Extract the (x, y) coordinate from the center of the cell holding the provided text.  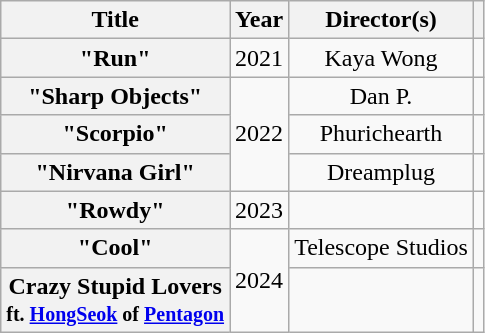
"Scorpio" (116, 134)
2022 (260, 134)
Phurichearth (382, 134)
"Rowdy" (116, 210)
"Nirvana Girl" (116, 172)
Director(s) (382, 20)
Dan P. (382, 96)
2021 (260, 58)
2023 (260, 210)
Year (260, 20)
Crazy Stupid Lovers ft. HongSeok of Pentagon (116, 300)
Dreamplug (382, 172)
Title (116, 20)
Telescope Studios (382, 248)
Kaya Wong (382, 58)
"Run" (116, 58)
2024 (260, 280)
"Cool" (116, 248)
"Sharp Objects" (116, 96)
